From the cell containing the given text, extract its center point as [x, y] coordinate. 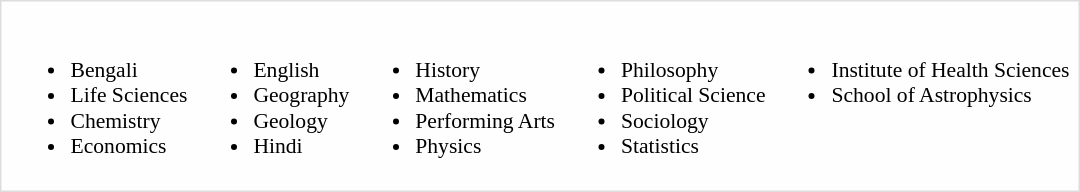
PhilosophyPolitical ScienceSociologyStatistics [664, 96]
Institute of Health SciencesSchool of Astrophysics [920, 96]
HistoryMathematicsPerforming ArtsPhysics [456, 96]
EnglishGeographyGeologyHindi [272, 96]
BengaliLife SciencesChemistryEconomics [99, 96]
